Scan for the cell matching the given text and deliver its [X, Y] coordinate at center. 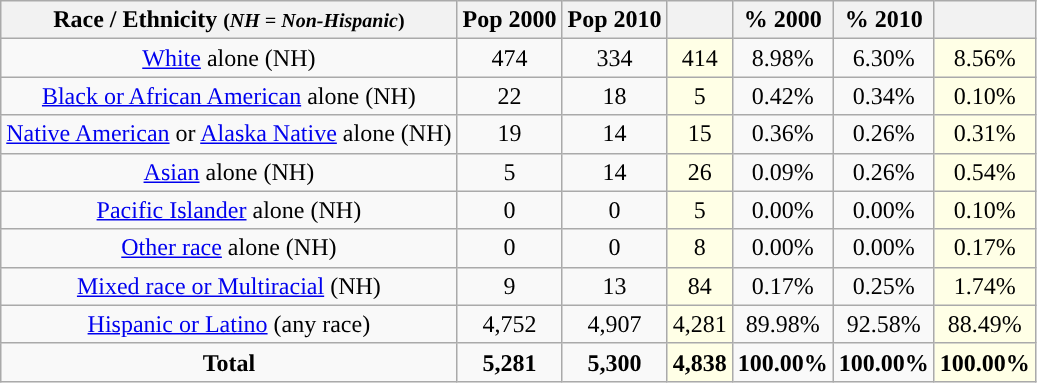
0.42% [782, 96]
0.25% [884, 286]
18 [614, 96]
22 [510, 96]
White alone (NH) [229, 58]
4,281 [700, 324]
5,281 [510, 362]
13 [614, 286]
Asian alone (NH) [229, 172]
474 [510, 58]
0.09% [782, 172]
0.34% [884, 96]
5,300 [614, 362]
Pop 2000 [510, 20]
1.74% [984, 286]
0.31% [984, 134]
8.98% [782, 58]
9 [510, 286]
4,907 [614, 324]
92.58% [884, 324]
6.30% [884, 58]
% 2010 [884, 20]
84 [700, 286]
Native American or Alaska Native alone (NH) [229, 134]
Pop 2010 [614, 20]
Black or African American alone (NH) [229, 96]
Pacific Islander alone (NH) [229, 210]
4,838 [700, 362]
4,752 [510, 324]
0.54% [984, 172]
89.98% [782, 324]
88.49% [984, 324]
8.56% [984, 58]
% 2000 [782, 20]
26 [700, 172]
Mixed race or Multiracial (NH) [229, 286]
414 [700, 58]
Total [229, 362]
0.36% [782, 134]
Other race alone (NH) [229, 248]
Hispanic or Latino (any race) [229, 324]
Race / Ethnicity (NH = Non-Hispanic) [229, 20]
8 [700, 248]
19 [510, 134]
334 [614, 58]
15 [700, 134]
